Extract the [X, Y] coordinate from the center of the cell holding the provided text.  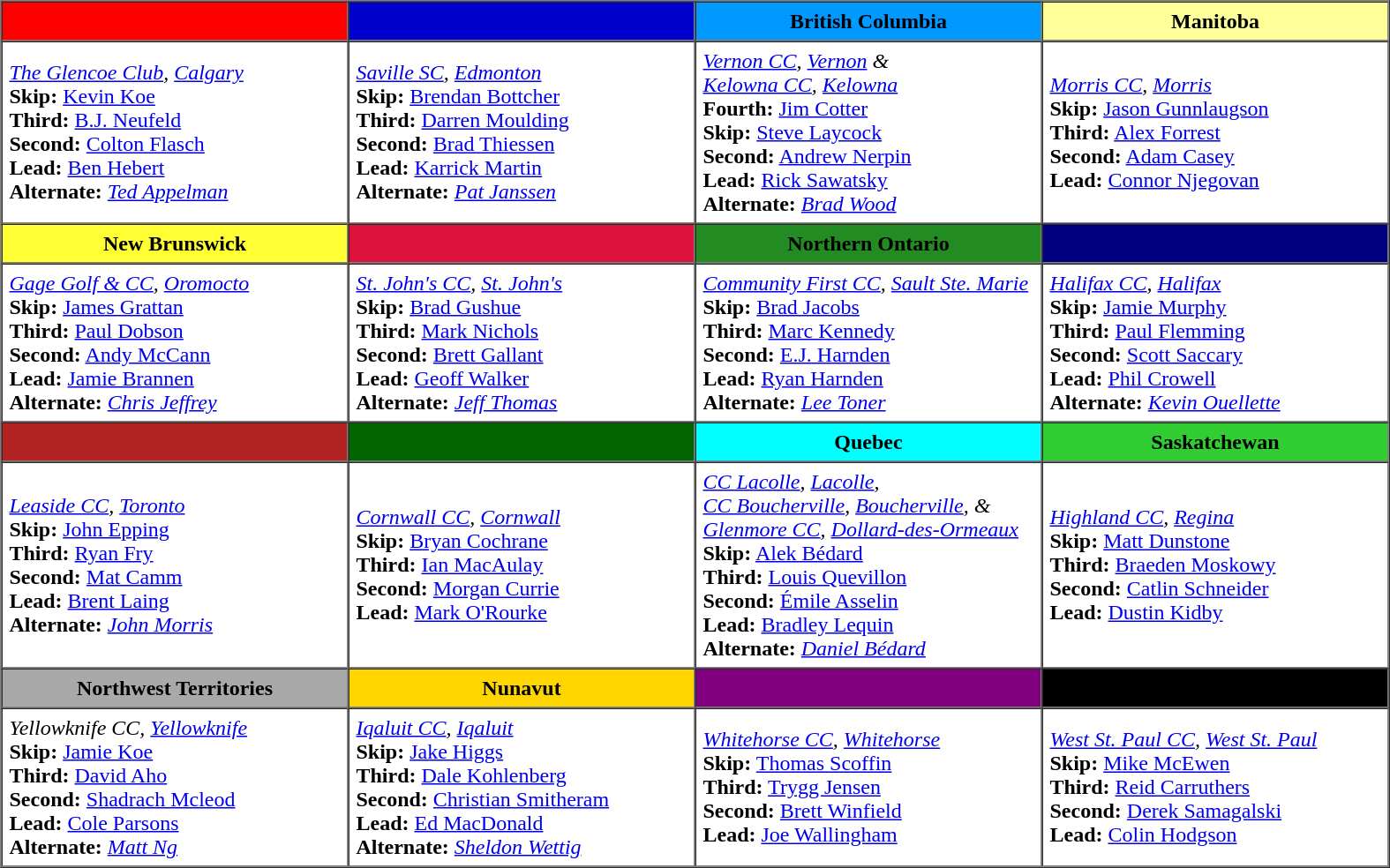
Morris CC, MorrisSkip: Jason Gunnlaugson Third: Alex Forrest Second: Adam Casey Lead: Connor Njegovan [1214, 132]
Whitehorse CC, WhitehorseSkip: Thomas Scoffin Third: Trygg Jensen Second: Brett Winfield Lead: Joe Wallingham [868, 787]
Community First CC, Sault Ste. MarieSkip: Brad Jacobs Third: Marc Kennedy Second: E.J. Harnden Lead: Ryan Harnden Alternate: Lee Toner [868, 342]
Iqaluit CC, IqaluitSkip: Jake Higgs Third: Dale Kohlenberg Second: Christian Smitheram Lead: Ed MacDonald Alternate: Sheldon Wettig [521, 787]
Leaside CC, TorontoSkip: John Epping Third: Ryan Fry Second: Mat Camm Lead: Brent Laing Alternate: John Morris [175, 565]
Manitoba [1214, 21]
British Columbia [868, 21]
Northwest Territories [175, 688]
Cornwall CC, CornwallSkip: Bryan Cochrane Third: Ian MacAulay Second: Morgan Currie Lead: Mark O'Rourke [521, 565]
Vernon CC, Vernon &Kelowna CC, KelownaFourth: Jim Cotter Skip: Steve Laycock Second: Andrew Nerpin Lead: Rick Sawatsky Alternate: Brad Wood [868, 132]
New Brunswick [175, 243]
Halifax CC, HalifaxSkip: Jamie Murphy Third: Paul Flemming Second: Scott Saccary Lead: Phil Crowell Alternate: Kevin Ouellette [1214, 342]
Saskatchewan [1214, 441]
St. John's CC, St. John'sSkip: Brad Gushue Third: Mark Nichols Second: Brett Gallant Lead: Geoff Walker Alternate: Jeff Thomas [521, 342]
Northern Ontario [868, 243]
The Glencoe Club, CalgarySkip: Kevin Koe Third: B.J. Neufeld Second: Colton Flasch Lead: Ben Hebert Alternate: Ted Appelman [175, 132]
Gage Golf & CC, OromoctoSkip: James Grattan Third: Paul Dobson Second: Andy McCann Lead: Jamie Brannen Alternate: Chris Jeffrey [175, 342]
Quebec [868, 441]
Yellowknife CC, YellowknifeSkip: Jamie Koe Third: David Aho Second: Shadrach Mcleod Lead: Cole Parsons Alternate: Matt Ng [175, 787]
Saville SC, EdmontonSkip: Brendan Bottcher Third: Darren Moulding Second: Brad Thiessen Lead: Karrick Martin Alternate: Pat Janssen [521, 132]
Nunavut [521, 688]
West St. Paul CC, West St. PaulSkip: Mike McEwen Third: Reid Carruthers Second: Derek Samagalski Lead: Colin Hodgson [1214, 787]
Highland CC, ReginaSkip: Matt Dunstone Third: Braeden Moskowy Second: Catlin Schneider Lead: Dustin Kidby [1214, 565]
